Detect which cell encompasses the target text, then output its (x, y) center coordinate. 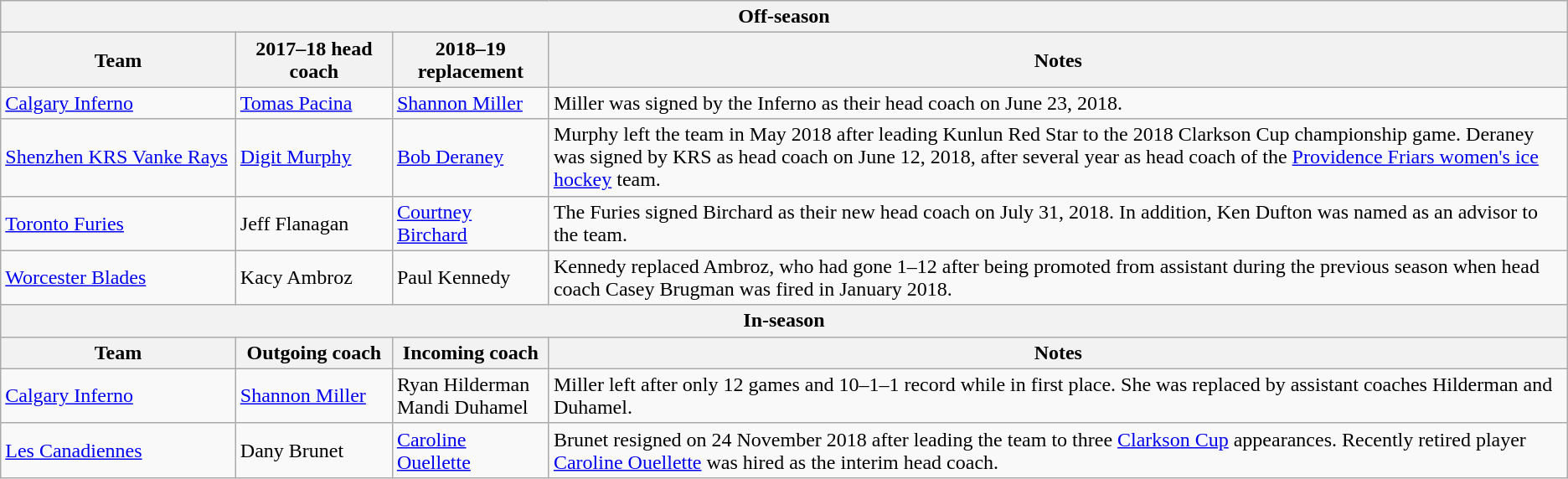
Courtney Birchard (471, 223)
Miller left after only 12 games and 10–1–1 record while in first place. She was replaced by assistant coaches Hilderman and Duhamel. (1058, 395)
Les Canadiennes (119, 451)
Incoming coach (471, 353)
Ryan HildermanMandi Duhamel (471, 395)
Digit Murphy (313, 157)
In-season (784, 321)
Toronto Furies (119, 223)
Worcester Blades (119, 278)
The Furies signed Birchard as their new head coach on July 31, 2018. In addition, Ken Dufton was named as an advisor to the team. (1058, 223)
Dany Brunet (313, 451)
2017–18 head coach (313, 60)
Miller was signed by the Inferno as their head coach on June 23, 2018. (1058, 103)
Off-season (784, 17)
Bob Deraney (471, 157)
Paul Kennedy (471, 278)
Outgoing coach (313, 353)
Caroline Ouellette (471, 451)
Shenzhen KRS Vanke Rays (119, 157)
Kacy Ambroz (313, 278)
2018–19 replacement (471, 60)
Tomas Pacina (313, 103)
Jeff Flanagan (313, 223)
